Provide the [X, Y] coordinate of the cell's center where the given text is located.  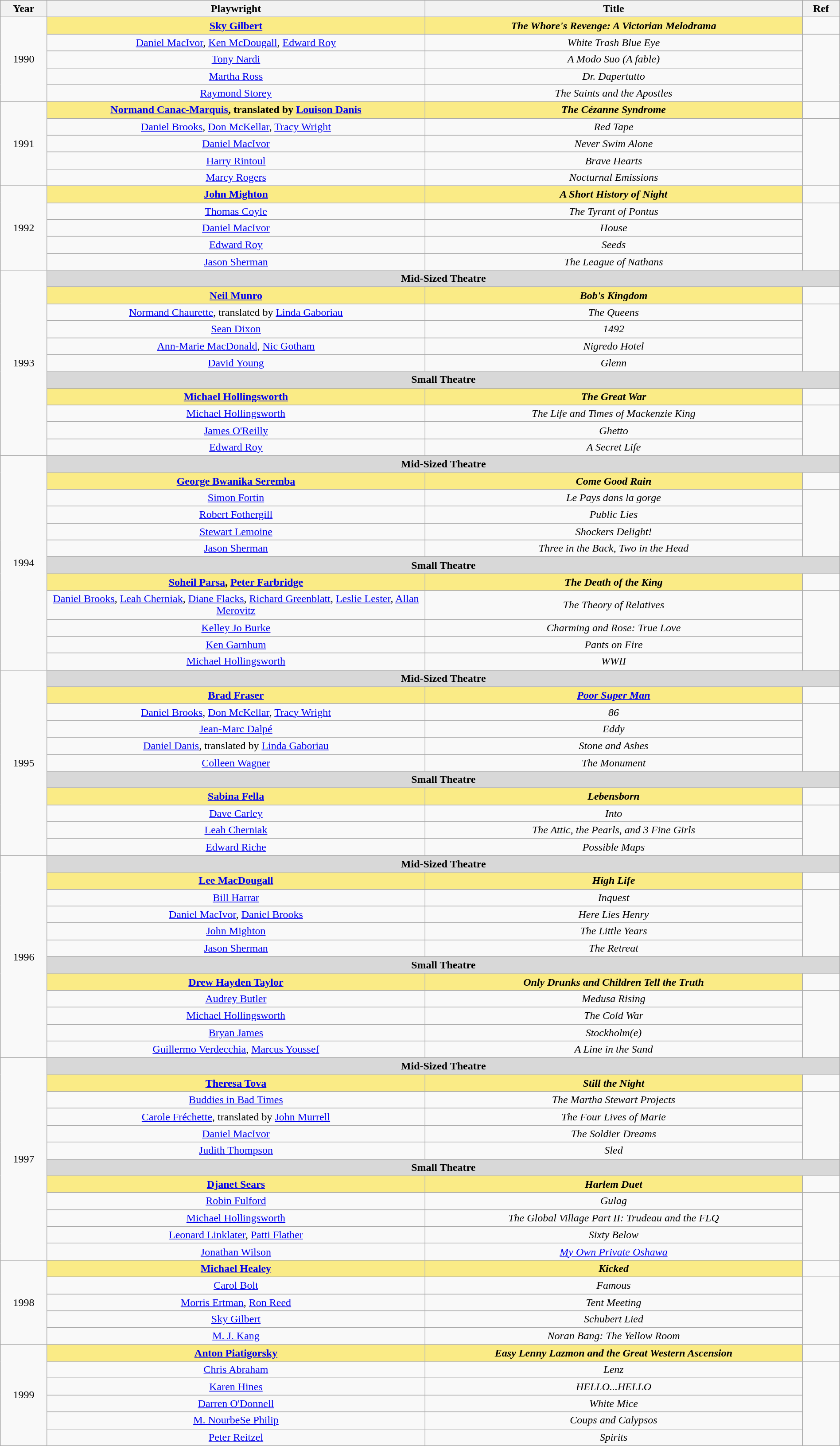
1998 [24, 1302]
1997 [24, 1159]
Still the Night [614, 1083]
Eddy [614, 729]
Buddies in Bad Times [236, 1100]
Famous [614, 1285]
House [614, 228]
Lenz [614, 1370]
Guillermo Verdecchia, Marcus Youssef [236, 1050]
Carole Fréchette, translated by John Murrell [236, 1117]
A Modo Suo (A fable) [614, 59]
The Theory of Relatives [614, 605]
The Global Village Part II: Trudeau and the FLQ [614, 1218]
Harry Rintoul [236, 160]
The Cézanne Syndrome [614, 110]
Normand Canac-Marquis, translated by Louison Danis [236, 110]
A Short History of Night [614, 194]
Sled [614, 1151]
Stockholm(e) [614, 1033]
Spirits [614, 1437]
Audrey Butler [236, 999]
Neil Munro [236, 295]
Morris Ertman, Ron Reed [236, 1302]
Gulag [614, 1201]
Glenn [614, 363]
White Mice [614, 1403]
The Great War [614, 396]
Theresa Tova [236, 1083]
Public Lies [614, 515]
Robin Fulford [236, 1201]
Noran Bang: The Yellow Room [614, 1336]
Simon Fortin [236, 498]
Edward Riche [236, 847]
The Whore's Revenge: A Victorian Melodrama [614, 26]
Thomas Coyle [236, 211]
Ann-Marie MacDonald, Nic Gotham [236, 346]
Judith Thompson [236, 1151]
1991 [24, 144]
Sixty Below [614, 1235]
Robert Fothergill [236, 515]
Tony Nardi [236, 59]
Sabina Fella [236, 797]
1996 [24, 957]
The Queens [614, 312]
A Line in the Sand [614, 1050]
1994 [24, 563]
Tent Meeting [614, 1302]
Easy Lenny Lazmon and the Great Western Ascension [614, 1353]
Charming and Rose: True Love [614, 628]
Three in the Back, Two in the Head [614, 548]
Come Good Rain [614, 481]
Ghetto [614, 430]
Into [614, 813]
A Secret Life [614, 447]
WWII [614, 661]
Playwright [236, 9]
Peter Reitzel [236, 1437]
Stone and Ashes [614, 746]
Martha Ross [236, 76]
Title [614, 9]
Carol Bolt [236, 1285]
The Retreat [614, 948]
Nocturnal Emissions [614, 177]
Kelley Jo Burke [236, 628]
Bill Harrar [236, 898]
Raymond Storey [236, 93]
White Trash Blue Eye [614, 43]
Darren O'Donnell [236, 1403]
The Four Lives of Marie [614, 1117]
Schubert Lied [614, 1319]
1492 [614, 329]
Dave Carley [236, 813]
Brave Hearts [614, 160]
1995 [24, 763]
Lebensborn [614, 797]
Leah Cherniak [236, 830]
The Soldier Dreams [614, 1134]
1993 [24, 363]
Jean-Marc Dalpé [236, 729]
Anton Piatigorsky [236, 1353]
Stewart Lemoine [236, 532]
Daniel Danis, translated by Linda Gaboriau [236, 746]
Shockers Delight! [614, 532]
Year [24, 9]
The Death of the King [614, 582]
Daniel MacIvor, Daniel Brooks [236, 914]
Brad Fraser [236, 695]
Djanet Sears [236, 1184]
Le Pays dans la gorge [614, 498]
Only Drunks and Children Tell the Truth [614, 982]
The League of Nathans [614, 262]
Sean Dixon [236, 329]
The Martha Stewart Projects [614, 1100]
Karen Hines [236, 1387]
Lee MacDougall [236, 881]
Marcy Rogers [236, 177]
M. J. Kang [236, 1336]
Colleen Wagner [236, 762]
The Monument [614, 762]
George Bwanika Seremba [236, 481]
Bob's Kingdom [614, 295]
Medusa Rising [614, 999]
The Cold War [614, 1015]
Poor Super Man [614, 695]
Possible Maps [614, 847]
The Saints and the Apostles [614, 93]
Seeds [614, 245]
My Own Private Oshawa [614, 1252]
The Tyrant of Pontus [614, 211]
Ref [821, 9]
Chris Abraham [236, 1370]
Michael Healey [236, 1268]
M. NourbeSe Philip [236, 1420]
1992 [24, 228]
Inquest [614, 898]
Leonard Linklater, Patti Flather [236, 1235]
Drew Hayden Taylor [236, 982]
Here Lies Henry [614, 914]
Daniel Brooks, Leah Cherniak, Diane Flacks, Richard Greenblatt, Leslie Lester, Allan Merovitz [236, 605]
Jonathan Wilson [236, 1252]
Ken Garnhum [236, 645]
Dr. Dapertutto [614, 76]
HELLO...HELLO [614, 1387]
Red Tape [614, 127]
Normand Chaurette, translated by Linda Gaboriau [236, 312]
Soheil Parsa, Peter Farbridge [236, 582]
Harlem Duet [614, 1184]
Coups and Calypsos [614, 1420]
Daniel MacIvor, Ken McDougall, Edward Roy [236, 43]
The Little Years [614, 931]
1999 [24, 1395]
Nigredo Hotel [614, 346]
Bryan James [236, 1033]
1990 [24, 59]
Kicked [614, 1268]
David Young [236, 363]
Pants on Fire [614, 645]
86 [614, 712]
The Life and Times of Mackenzie King [614, 413]
Never Swim Alone [614, 144]
High Life [614, 881]
The Attic, the Pearls, and 3 Fine Girls [614, 830]
James O'Reilly [236, 430]
